Identify which cell holds the provided text, then report its (x, y) central coordinate. 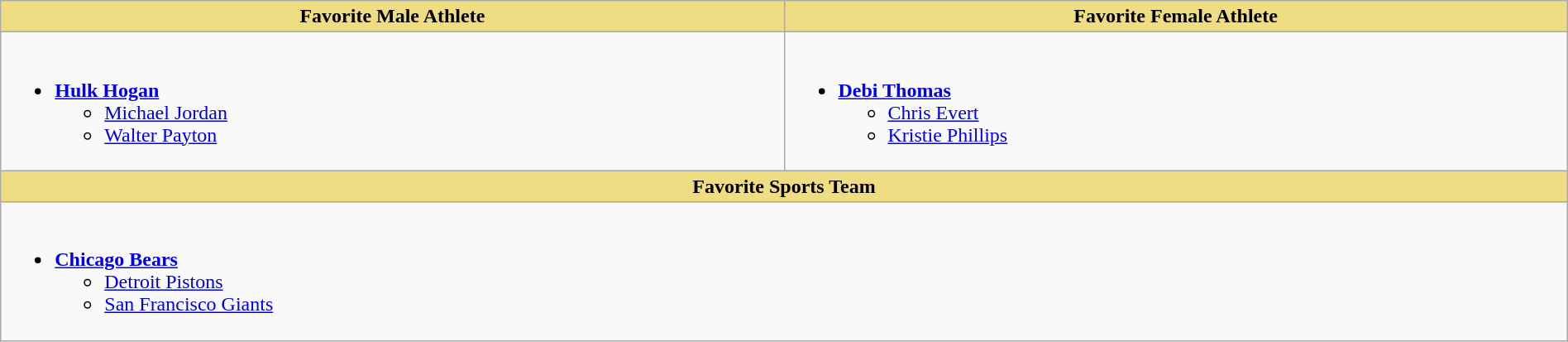
Debi ThomasChris EvertKristie Phillips (1176, 101)
Favorite Male Athlete (392, 17)
Hulk HoganMichael JordanWalter Payton (392, 101)
Chicago BearsDetroit PistonsSan Francisco Giants (784, 272)
Favorite Sports Team (784, 186)
Favorite Female Athlete (1176, 17)
